Capture the cell that displays the provided text and extract its [X, Y] central coordinate. 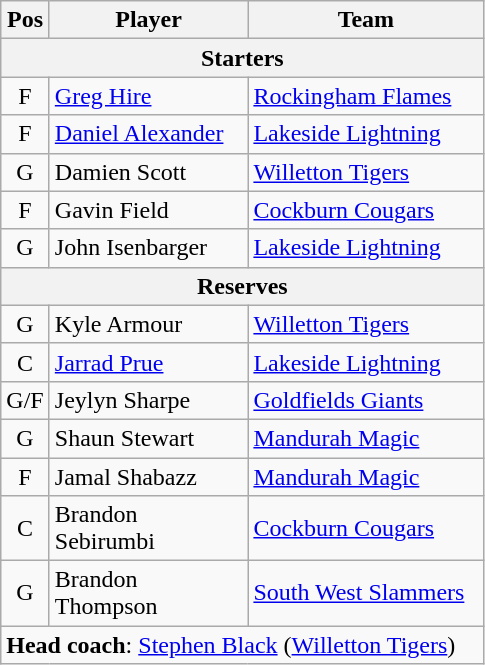
Jamal Shabazz [148, 477]
Player [148, 20]
G/F [26, 400]
Daniel Alexander [148, 134]
Greg Hire [148, 96]
Jeylyn Sharpe [148, 400]
Team [366, 20]
Shaun Stewart [148, 438]
Kyle Armour [148, 324]
Reserves [242, 286]
Gavin Field [148, 210]
South West Slammers [366, 594]
Rockingham Flames [366, 96]
Jarrad Prue [148, 362]
Head coach: Stephen Black (Willetton Tigers) [242, 645]
Goldfields Giants [366, 400]
Brandon Sebirumbi [148, 528]
Pos [26, 20]
John Isenbarger [148, 248]
Damien Scott [148, 172]
Brandon Thompson [148, 594]
Starters [242, 58]
